For the text-containing cell, return its midpoint in (x, y) coordinate format. 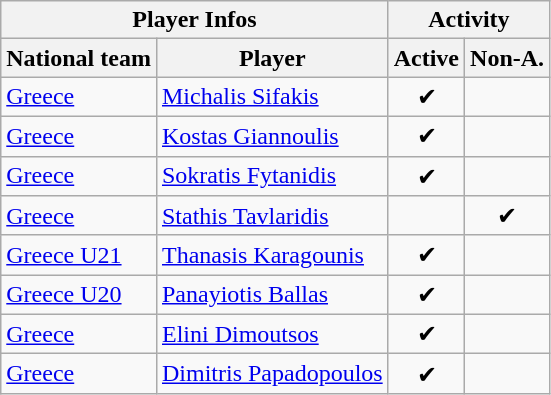
Sokratis Fytanidis (272, 176)
Active (426, 58)
Kostas Giannoulis (272, 136)
Michalis Sifakis (272, 97)
Elini Dimoutsos (272, 334)
Player (272, 58)
National team (79, 58)
Greece U20 (79, 295)
Thanasis Karagounis (272, 255)
Non-A. (508, 58)
Greece U21 (79, 255)
Dimitris Papadopoulos (272, 374)
Stathis Tavlaridis (272, 216)
Activity (468, 20)
Panayiotis Ballas (272, 295)
Player Infos (194, 20)
